Determine the (x, y) coordinate at the center of the cell enclosing the given text.  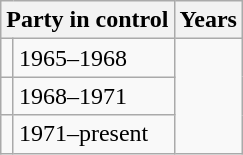
Party in control (88, 20)
Years (208, 20)
1971–present (94, 134)
1968–1971 (94, 96)
1965–1968 (94, 58)
